From the cell containing the given text, extract its center point as (X, Y) coordinate. 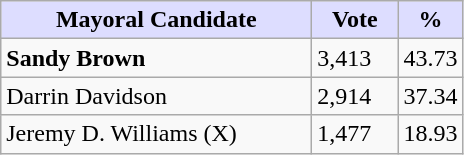
Jeremy D. Williams (X) (156, 134)
Darrin Davidson (156, 96)
43.73 (430, 58)
Mayoral Candidate (156, 20)
Sandy Brown (156, 58)
3,413 (355, 58)
2,914 (355, 96)
1,477 (355, 134)
Vote (355, 20)
% (430, 20)
37.34 (430, 96)
18.93 (430, 134)
